Pinpoint the cell where the given text exists, returning its [X, Y] midpoint coordinate. 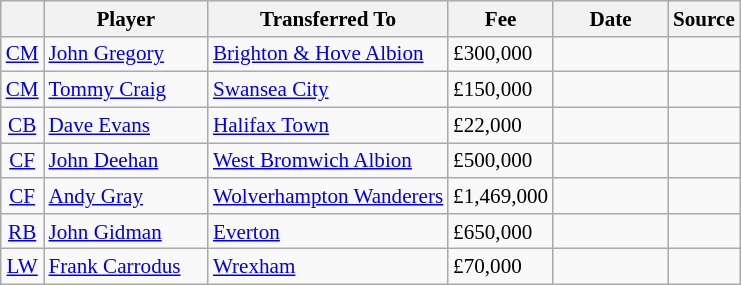
£650,000 [500, 230]
Player [126, 18]
John Deehan [126, 160]
£1,469,000 [500, 196]
Date [610, 18]
RB [22, 230]
Transferred To [328, 18]
Source [704, 18]
LW [22, 266]
Wrexham [328, 266]
£70,000 [500, 266]
Everton [328, 230]
£500,000 [500, 160]
Wolverhampton Wanderers [328, 196]
John Gregory [126, 54]
John Gidman [126, 230]
CB [22, 124]
Halifax Town [328, 124]
Brighton & Hove Albion [328, 54]
£22,000 [500, 124]
Swansea City [328, 90]
£150,000 [500, 90]
West Bromwich Albion [328, 160]
Frank Carrodus [126, 266]
£300,000 [500, 54]
Tommy Craig [126, 90]
Andy Gray [126, 196]
Dave Evans [126, 124]
Fee [500, 18]
